Determine the (x, y) coordinate at the center of the cell enclosing the given text.  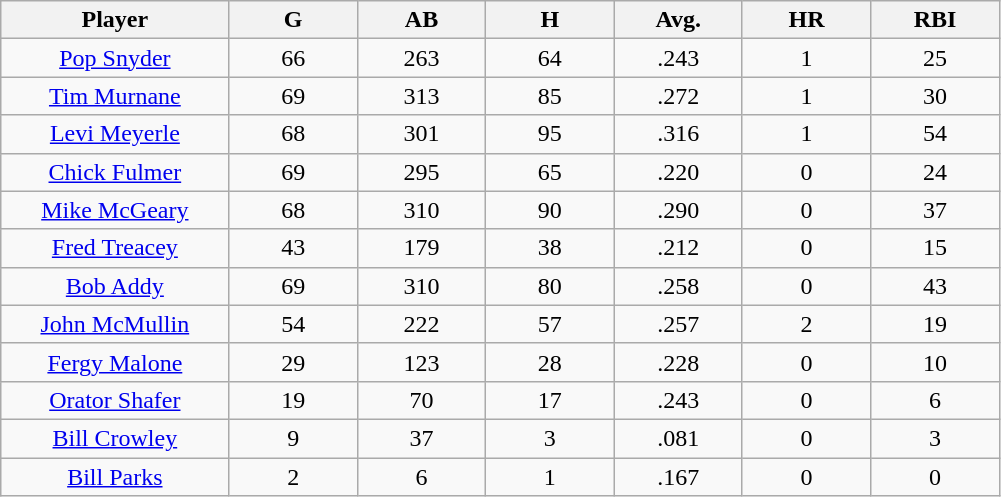
295 (421, 172)
.220 (678, 172)
.212 (678, 248)
179 (421, 248)
Player (115, 20)
Fergy Malone (115, 362)
80 (550, 286)
AB (421, 20)
38 (550, 248)
John McMullin (115, 324)
123 (421, 362)
24 (935, 172)
29 (293, 362)
Fred Treacey (115, 248)
.257 (678, 324)
70 (421, 400)
17 (550, 400)
.272 (678, 96)
9 (293, 438)
Avg. (678, 20)
Bill Parks (115, 477)
313 (421, 96)
90 (550, 210)
RBI (935, 20)
G (293, 20)
25 (935, 58)
10 (935, 362)
Chick Fulmer (115, 172)
222 (421, 324)
.167 (678, 477)
Mike McGeary (115, 210)
.316 (678, 134)
.228 (678, 362)
15 (935, 248)
H (550, 20)
28 (550, 362)
HR (806, 20)
64 (550, 58)
.290 (678, 210)
65 (550, 172)
.081 (678, 438)
57 (550, 324)
301 (421, 134)
Orator Shafer (115, 400)
Levi Meyerle (115, 134)
85 (550, 96)
95 (550, 134)
66 (293, 58)
30 (935, 96)
Pop Snyder (115, 58)
263 (421, 58)
Tim Murnane (115, 96)
Bill Crowley (115, 438)
.258 (678, 286)
Bob Addy (115, 286)
